Identify which cell holds the provided text, then report its [x, y] central coordinate. 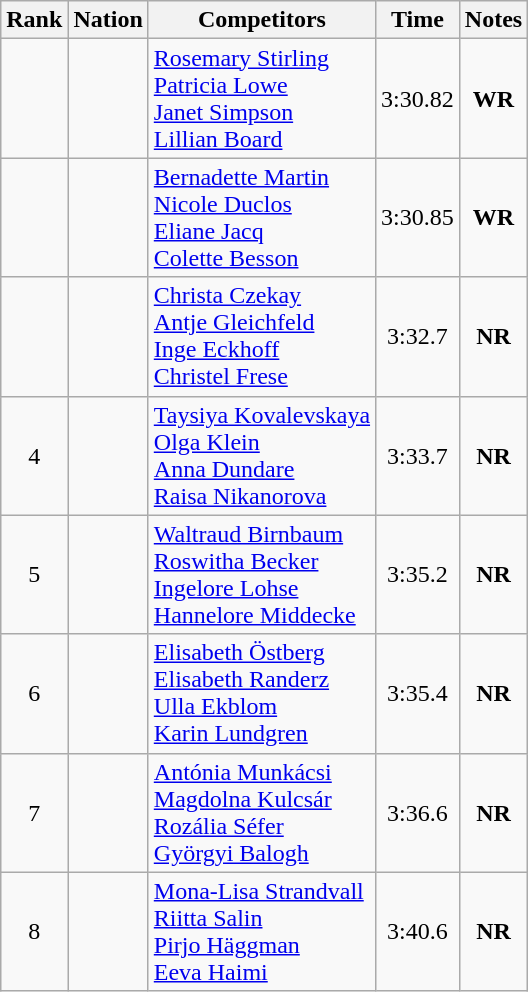
Bernadette MartinNicole DuclosEliane JacqColette Besson [262, 218]
Elisabeth ÖstbergElisabeth RanderzUlla EkblomKarin Lundgren [262, 694]
3:40.6 [418, 932]
Rank [34, 20]
Notes [493, 20]
3:30.82 [418, 98]
8 [34, 932]
Nation [108, 20]
Competitors [262, 20]
Taysiya KovalevskayaOlga KleinAnna DundareRaisa Nikanorova [262, 456]
3:30.85 [418, 218]
Christa CzekayAntje GleichfeldInge EckhoffChristel Frese [262, 336]
3:35.4 [418, 694]
3:32.7 [418, 336]
6 [34, 694]
7 [34, 812]
Mona-Lisa StrandvallRiitta SalinPirjo HäggmanEeva Haimi [262, 932]
Waltraud BirnbaumRoswitha BeckerIngelore LohseHannelore Middecke [262, 574]
Antónia MunkácsiMagdolna KulcsárRozália SéferGyörgyi Balogh [262, 812]
3:33.7 [418, 456]
Rosemary StirlingPatricia LoweJanet SimpsonLillian Board [262, 98]
Time [418, 20]
5 [34, 574]
3:36.6 [418, 812]
3:35.2 [418, 574]
4 [34, 456]
